Capture the cell that displays the provided text and extract its [x, y] central coordinate. 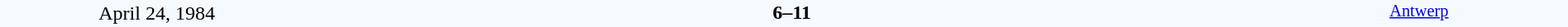
6–11 [791, 12]
April 24, 1984 [157, 13]
Antwerp [1419, 13]
